Find where the given text appears and provide that cell's center as [x, y] coordinate. 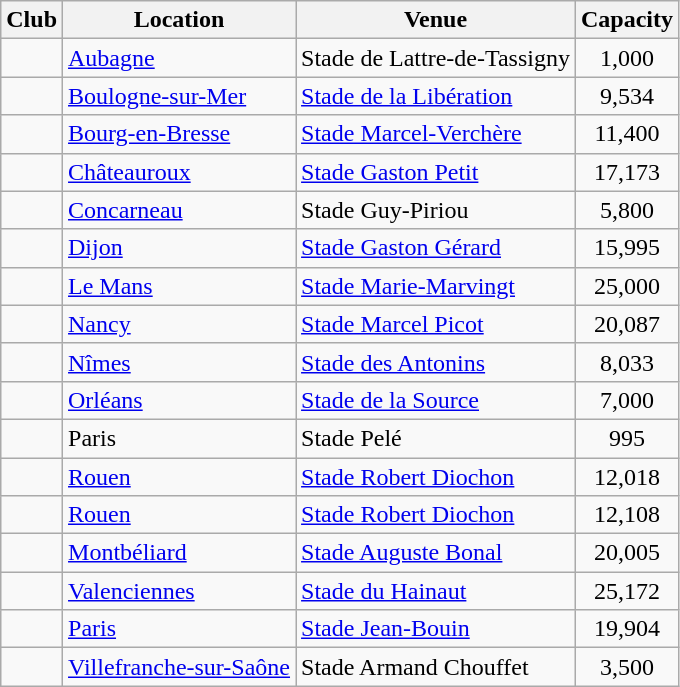
Stade de la Source [436, 400]
19,904 [628, 629]
Dijon [180, 248]
Club [32, 20]
Stade des Antonins [436, 362]
Stade Auguste Bonal [436, 553]
25,000 [628, 286]
Châteauroux [180, 172]
9,534 [628, 96]
Aubagne [180, 58]
Bourg-en-Bresse [180, 134]
Venue [436, 20]
20,087 [628, 324]
1,000 [628, 58]
15,995 [628, 248]
7,000 [628, 400]
12,018 [628, 477]
Stade Gaston Petit [436, 172]
995 [628, 438]
20,005 [628, 553]
Stade Jean-Bouin [436, 629]
Stade Armand Chouffet [436, 667]
Stade Marcel Picot [436, 324]
Villefranche-sur-Saône [180, 667]
17,173 [628, 172]
Nîmes [180, 362]
Le Mans [180, 286]
3,500 [628, 667]
5,800 [628, 210]
Stade du Hainaut [436, 591]
Stade de Lattre-de-Tassigny [436, 58]
Orléans [180, 400]
25,172 [628, 591]
Stade Gaston Gérard [436, 248]
Location [180, 20]
Stade Guy-Piriou [436, 210]
Stade Pelé [436, 438]
Boulogne-sur-Mer [180, 96]
Nancy [180, 324]
Stade Marie-Marvingt [436, 286]
Stade de la Libération [436, 96]
Valenciennes [180, 591]
Capacity [628, 20]
Concarneau [180, 210]
Stade Marcel-Verchère [436, 134]
8,033 [628, 362]
12,108 [628, 515]
Montbéliard [180, 553]
11,400 [628, 134]
